Find where the given text appears and provide that cell's center as [X, Y] coordinate. 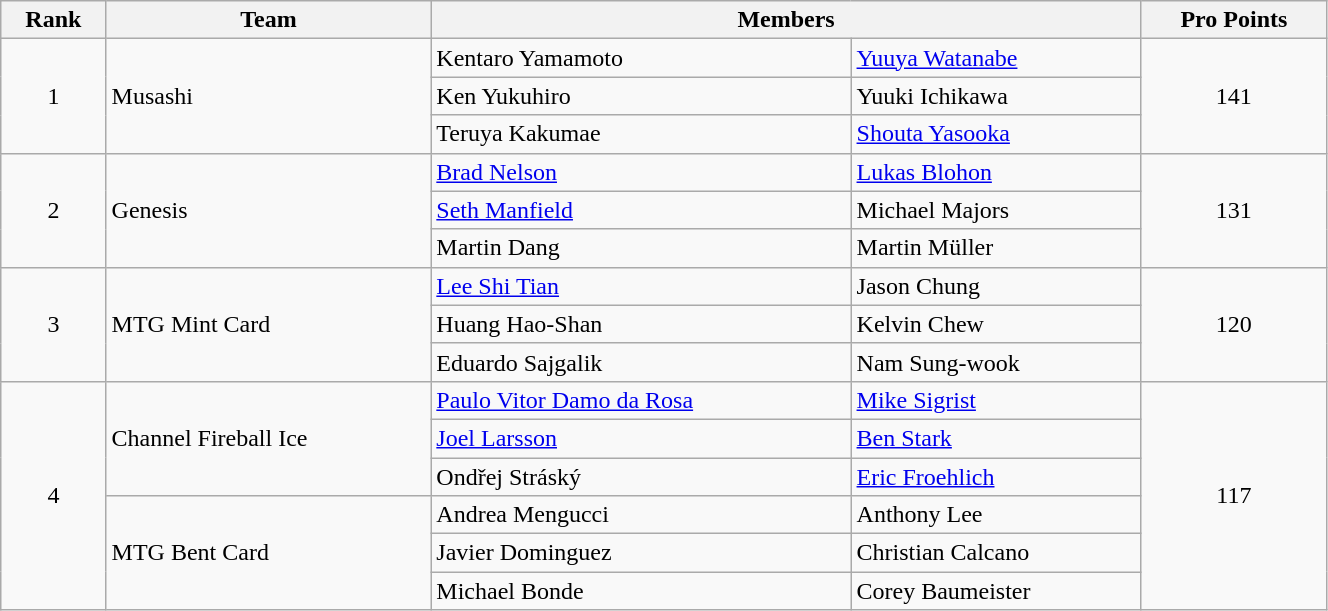
3 [54, 324]
Genesis [268, 210]
4 [54, 495]
Yuuya Watanabe [996, 58]
Ondřej Stráský [641, 477]
Kelvin Chew [996, 324]
Michael Bonde [641, 591]
Teruya Kakumae [641, 134]
Pro Points [1234, 20]
Lee Shi Tian [641, 286]
Team [268, 20]
141 [1234, 96]
Yuuki Ichikawa [996, 96]
Lukas Blohon [996, 172]
Kentaro Yamamoto [641, 58]
Corey Baumeister [996, 591]
MTG Bent Card [268, 553]
MTG Mint Card [268, 324]
Mike Sigrist [996, 400]
Javier Dominguez [641, 553]
Martin Dang [641, 248]
Brad Nelson [641, 172]
Shouta Yasooka [996, 134]
Andrea Mengucci [641, 515]
Paulo Vitor Damo da Rosa [641, 400]
Joel Larsson [641, 438]
Rank [54, 20]
Christian Calcano [996, 553]
117 [1234, 495]
Members [786, 20]
Ben Stark [996, 438]
Jason Chung [996, 286]
Musashi [268, 96]
Anthony Lee [996, 515]
Martin Müller [996, 248]
Michael Majors [996, 210]
Channel Fireball Ice [268, 438]
131 [1234, 210]
Ken Yukuhiro [641, 96]
Nam Sung-wook [996, 362]
2 [54, 210]
Seth Manfield [641, 210]
120 [1234, 324]
1 [54, 96]
Eric Froehlich [996, 477]
Huang Hao-Shan [641, 324]
Eduardo Sajgalik [641, 362]
